Detect which cell encompasses the target text, then output its (X, Y) center coordinate. 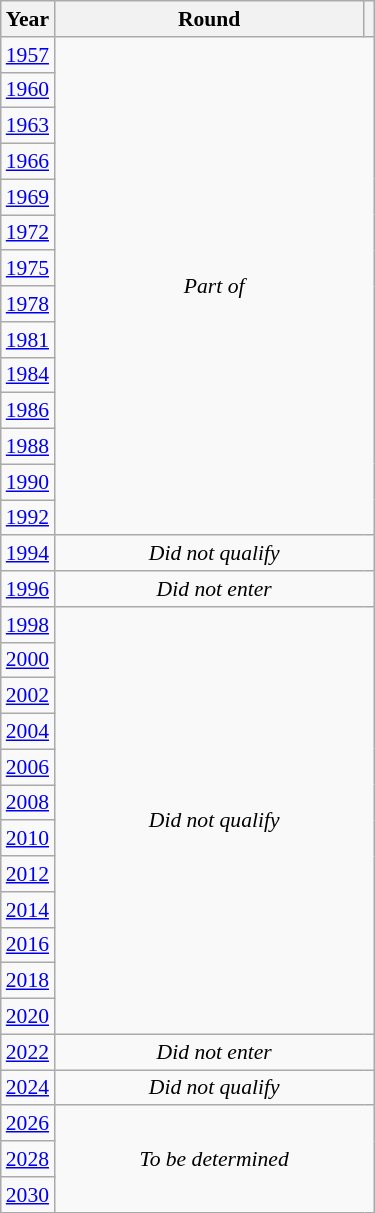
2004 (28, 732)
1966 (28, 162)
1957 (28, 55)
1994 (28, 554)
2000 (28, 660)
Round (209, 19)
2012 (28, 874)
1975 (28, 269)
2028 (28, 1159)
2010 (28, 839)
1981 (28, 340)
To be determined (214, 1160)
2020 (28, 1017)
Part of (214, 286)
1986 (28, 411)
2014 (28, 910)
1984 (28, 375)
1996 (28, 589)
1963 (28, 126)
1960 (28, 90)
2026 (28, 1124)
2024 (28, 1088)
Year (28, 19)
2018 (28, 981)
1978 (28, 304)
1988 (28, 447)
1992 (28, 518)
2022 (28, 1052)
1990 (28, 482)
1972 (28, 233)
1998 (28, 625)
2006 (28, 767)
2030 (28, 1195)
1969 (28, 197)
2002 (28, 696)
2016 (28, 945)
2008 (28, 803)
